Identify which cell holds the provided text, then report its [X, Y] central coordinate. 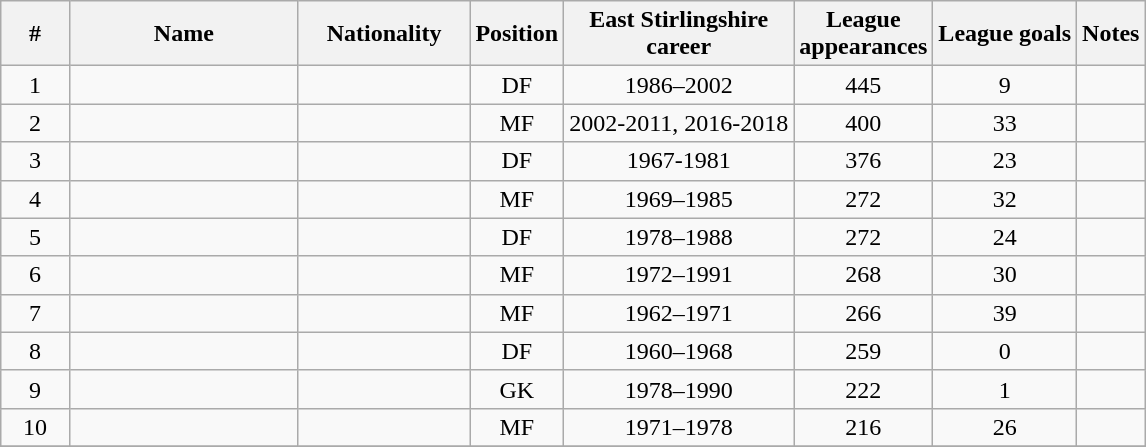
1960–1968 [679, 351]
League goals [1005, 34]
5 [36, 237]
376 [864, 161]
7 [36, 313]
Notes [1111, 34]
32 [1005, 199]
1978–1990 [679, 389]
266 [864, 313]
26 [1005, 427]
Name [184, 34]
2002-2011, 2016-2018 [679, 123]
6 [36, 275]
2 [36, 123]
39 [1005, 313]
1969–1985 [679, 199]
Nationality [384, 34]
League appearances [864, 34]
1967-1981 [679, 161]
1962–1971 [679, 313]
GK [517, 389]
3 [36, 161]
# [36, 34]
24 [1005, 237]
1978–1988 [679, 237]
0 [1005, 351]
1972–1991 [679, 275]
East Stirlingshire career [679, 34]
Position [517, 34]
400 [864, 123]
23 [1005, 161]
1971–1978 [679, 427]
259 [864, 351]
216 [864, 427]
1986–2002 [679, 85]
445 [864, 85]
268 [864, 275]
8 [36, 351]
4 [36, 199]
222 [864, 389]
30 [1005, 275]
10 [36, 427]
33 [1005, 123]
